Scan for the cell matching the given text and deliver its (x, y) coordinate at center. 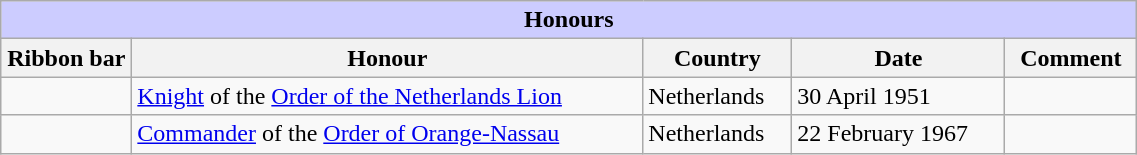
22 February 1967 (898, 134)
30 April 1951 (898, 96)
Country (718, 58)
Comment (1071, 58)
Commander of the Order of Orange-Nassau (388, 134)
Date (898, 58)
Knight of the Order of the Netherlands Lion (388, 96)
Honour (388, 58)
Honours (569, 20)
Ribbon bar (66, 58)
